From the cell containing the given text, extract its center point as [x, y] coordinate. 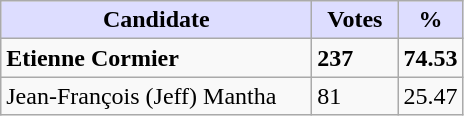
74.53 [430, 58]
237 [355, 58]
Votes [355, 20]
Candidate [156, 20]
Jean-François (Jeff) Mantha [156, 96]
% [430, 20]
81 [355, 96]
Etienne Cormier [156, 58]
25.47 [430, 96]
